Capture the cell that displays the provided text and extract its [x, y] central coordinate. 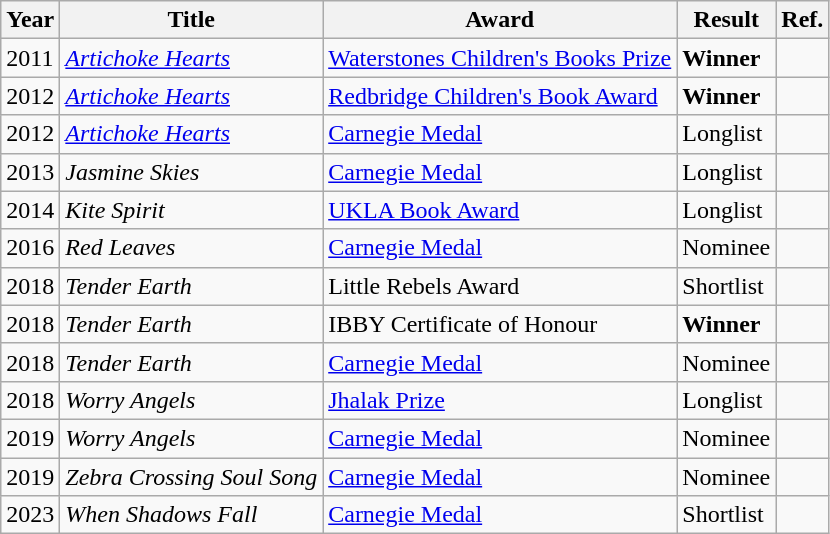
2014 [30, 210]
Title [192, 20]
Kite Spirit [192, 210]
Result [726, 20]
Year [30, 20]
2023 [30, 515]
Jasmine Skies [192, 172]
Little Rebels Award [500, 286]
Red Leaves [192, 248]
When Shadows Fall [192, 515]
Ref. [802, 20]
Waterstones Children's Books Prize [500, 58]
Jhalak Prize [500, 400]
Redbridge Children's Book Award [500, 96]
Award [500, 20]
2011 [30, 58]
2016 [30, 248]
Zebra Crossing Soul Song [192, 477]
2013 [30, 172]
UKLA Book Award [500, 210]
IBBY Certificate of Honour [500, 324]
